Search for the cell housing the specified text and yield its (x, y) center coordinate. 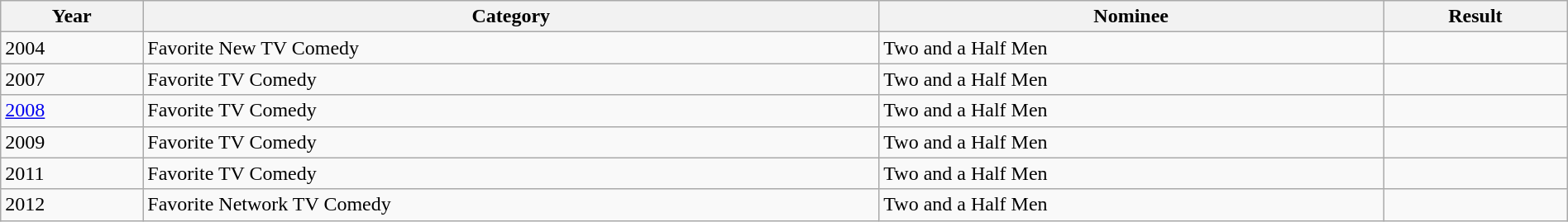
2012 (72, 205)
Category (511, 17)
2009 (72, 142)
2004 (72, 48)
Year (72, 17)
2007 (72, 79)
2011 (72, 173)
Result (1475, 17)
Nominee (1131, 17)
Favorite Network TV Comedy (511, 205)
Favorite New TV Comedy (511, 48)
2008 (72, 111)
